Detect which cell encompasses the target text, then output its (x, y) center coordinate. 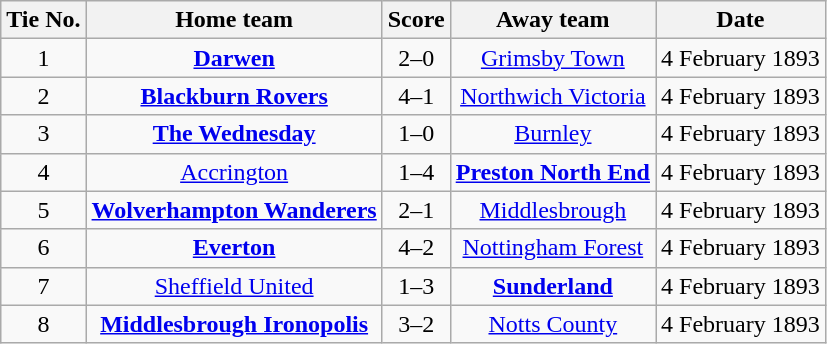
Home team (234, 20)
1–0 (416, 134)
Burnley (552, 134)
Darwen (234, 58)
2–0 (416, 58)
1–3 (416, 286)
Sunderland (552, 286)
Notts County (552, 324)
Northwich Victoria (552, 96)
2 (44, 96)
Wolverhampton Wanderers (234, 210)
Accrington (234, 172)
Middlesbrough Ironopolis (234, 324)
The Wednesday (234, 134)
Everton (234, 248)
7 (44, 286)
5 (44, 210)
6 (44, 248)
1 (44, 58)
Nottingham Forest (552, 248)
Tie No. (44, 20)
8 (44, 324)
Away team (552, 20)
Score (416, 20)
Middlesbrough (552, 210)
Sheffield United (234, 286)
Date (741, 20)
Blackburn Rovers (234, 96)
3–2 (416, 324)
4–2 (416, 248)
3 (44, 134)
1–4 (416, 172)
4 (44, 172)
4–1 (416, 96)
Preston North End (552, 172)
Grimsby Town (552, 58)
2–1 (416, 210)
